Search for the cell housing the specified text and yield its [X, Y] center coordinate. 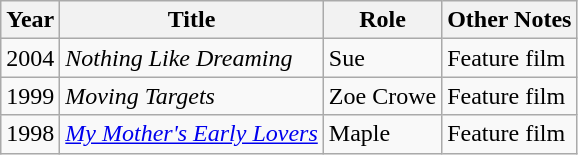
My Mother's Early Lovers [192, 134]
Title [192, 20]
1999 [30, 96]
Moving Targets [192, 96]
1998 [30, 134]
Year [30, 20]
Nothing Like Dreaming [192, 58]
2004 [30, 58]
Maple [382, 134]
Sue [382, 58]
Zoe Crowe [382, 96]
Role [382, 20]
Other Notes [510, 20]
